Detect which cell encompasses the target text, then output its (x, y) center coordinate. 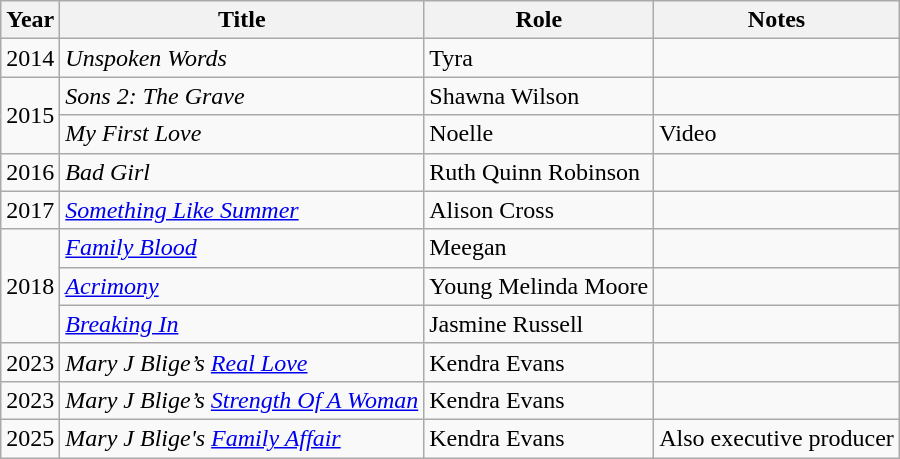
Meegan (539, 248)
Year (30, 20)
2014 (30, 58)
Ruth Quinn Robinson (539, 172)
Something Like Summer (242, 210)
2015 (30, 115)
My First Love (242, 134)
Role (539, 20)
Title (242, 20)
2018 (30, 286)
Bad Girl (242, 172)
Tyra (539, 58)
Family Blood (242, 248)
Sons 2: The Grave (242, 96)
Mary J Blige’s Strength Of A Woman (242, 400)
Shawna Wilson (539, 96)
Also executive producer (777, 438)
Notes (777, 20)
2017 (30, 210)
Young Melinda Moore (539, 286)
Mary J Blige's Family Affair (242, 438)
Breaking In (242, 324)
Noelle (539, 134)
2016 (30, 172)
Acrimony (242, 286)
Alison Cross (539, 210)
Jasmine Russell (539, 324)
Video (777, 134)
2025 (30, 438)
Unspoken Words (242, 58)
Mary J Blige’s Real Love (242, 362)
